Search for the cell housing the specified text and yield its [x, y] center coordinate. 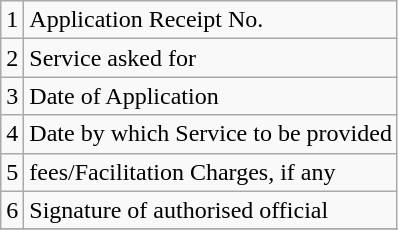
5 [12, 172]
4 [12, 134]
fees/Facilitation Charges, if any [211, 172]
3 [12, 96]
Service asked for [211, 58]
Application Receipt No. [211, 20]
1 [12, 20]
Date of Application [211, 96]
2 [12, 58]
Date by which Service to be provided [211, 134]
6 [12, 210]
Signature of authorised official [211, 210]
